Search for the cell housing the specified text and yield its (x, y) center coordinate. 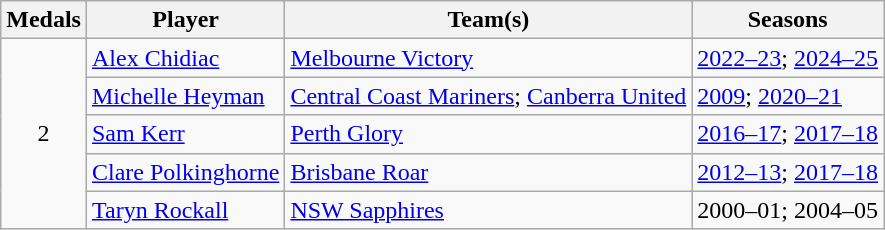
Central Coast Mariners; Canberra United (488, 96)
Player (185, 20)
Taryn Rockall (185, 210)
2012–13; 2017–18 (788, 172)
Team(s) (488, 20)
Seasons (788, 20)
2 (44, 134)
Michelle Heyman (185, 96)
2009; 2020–21 (788, 96)
Alex Chidiac (185, 58)
Clare Polkinghorne (185, 172)
2022–23; 2024–25 (788, 58)
Sam Kerr (185, 134)
Melbourne Victory (488, 58)
Perth Glory (488, 134)
2016–17; 2017–18 (788, 134)
NSW Sapphires (488, 210)
2000–01; 2004–05 (788, 210)
Medals (44, 20)
Brisbane Roar (488, 172)
